For the text-containing cell, return its midpoint in [X, Y] coordinate format. 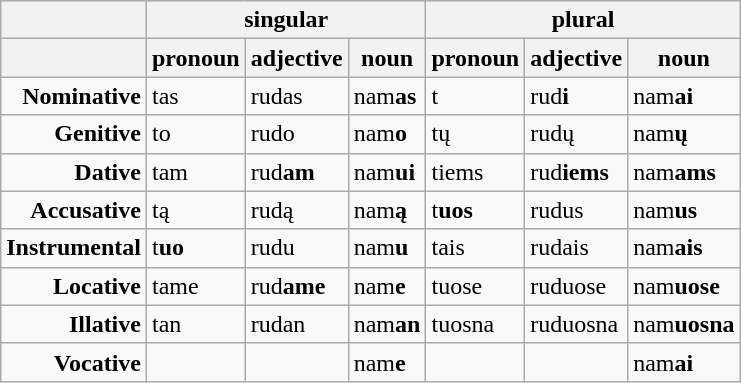
namuose [684, 286]
namui [387, 172]
tuo [196, 248]
Locative [74, 286]
tan [196, 324]
tiems [476, 172]
rudo [296, 134]
namus [684, 210]
rudi [576, 96]
namais [684, 248]
tame [196, 286]
Instrumental [74, 248]
tais [476, 248]
rudais [576, 248]
plural [583, 20]
singular [286, 20]
tas [196, 96]
rudan [296, 324]
tuose [476, 286]
Illative [74, 324]
Vocative [74, 362]
Accusative [74, 210]
rudą [296, 210]
rudiems [576, 172]
tuos [476, 210]
ruduose [576, 286]
tam [196, 172]
tų [476, 134]
naman [387, 324]
t [476, 96]
tuosna [476, 324]
namo [387, 134]
namuosna [684, 324]
rudu [296, 248]
namas [387, 96]
rudų [576, 134]
namą [387, 210]
rudam [296, 172]
to [196, 134]
ruduosna [576, 324]
Genitive [74, 134]
namams [684, 172]
rudame [296, 286]
Nominative [74, 96]
rudas [296, 96]
tą [196, 210]
namų [684, 134]
Dative [74, 172]
namu [387, 248]
rudus [576, 210]
